Provide the [X, Y] coordinate of the cell's center where the given text is located.  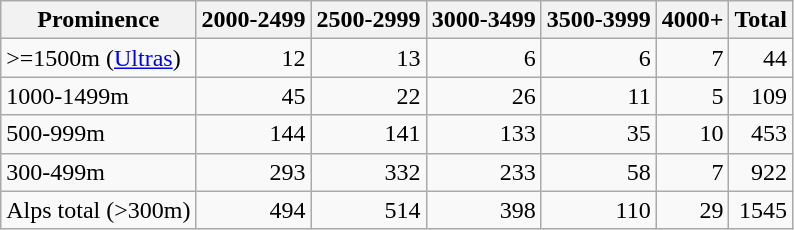
44 [761, 58]
922 [761, 172]
12 [254, 58]
293 [254, 172]
109 [761, 96]
10 [692, 134]
22 [368, 96]
Prominence [98, 20]
300-499m [98, 172]
Alps total (>300m) [98, 210]
332 [368, 172]
2500-2999 [368, 20]
58 [598, 172]
453 [761, 134]
141 [368, 134]
45 [254, 96]
1000-1499m [98, 96]
26 [484, 96]
4000+ [692, 20]
514 [368, 210]
35 [598, 134]
5 [692, 96]
2000-2499 [254, 20]
500-999m [98, 134]
3000-3499 [484, 20]
133 [484, 134]
3500-3999 [598, 20]
29 [692, 210]
494 [254, 210]
Total [761, 20]
>=1500m (Ultras) [98, 58]
11 [598, 96]
110 [598, 210]
233 [484, 172]
13 [368, 58]
1545 [761, 210]
398 [484, 210]
144 [254, 134]
